Capture the cell that displays the provided text and extract its (x, y) central coordinate. 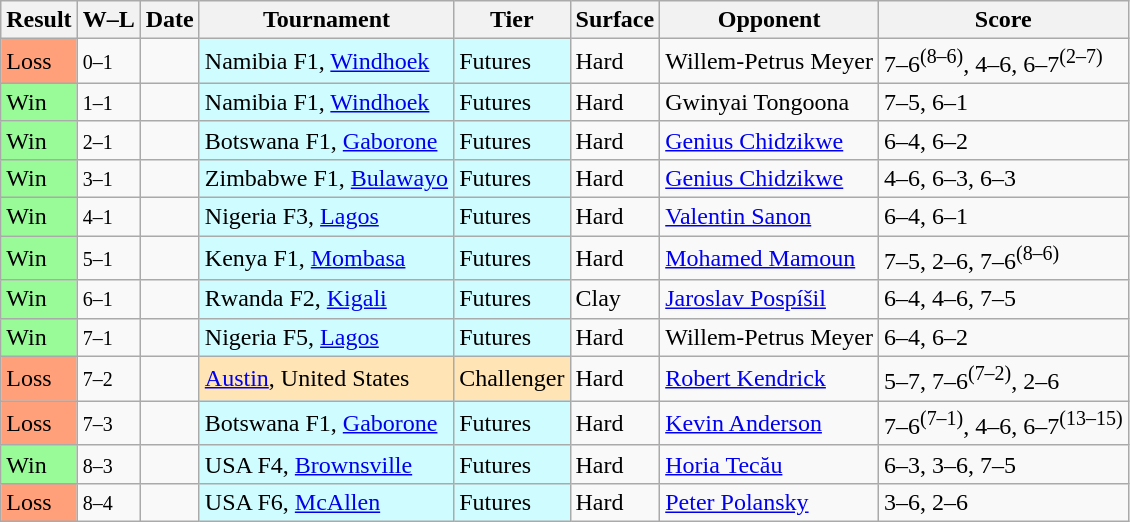
Challenger (512, 378)
7–1 (108, 337)
Clay (615, 299)
Jaroslav Pospíšil (770, 299)
6–1 (108, 299)
8–4 (108, 502)
Robert Kendrick (770, 378)
2–1 (108, 140)
W–L (108, 20)
Austin, United States (326, 378)
7–2 (108, 378)
Zimbabwe F1, Bulawayo (326, 178)
Tier (512, 20)
Date (170, 20)
4–1 (108, 217)
6–3, 3–6, 7–5 (1003, 464)
3–6, 2–6 (1003, 502)
Mohamed Mamoun (770, 258)
7–3 (108, 424)
7–6(8–6), 4–6, 6–7(2–7) (1003, 62)
Nigeria F5, Lagos (326, 337)
Surface (615, 20)
USA F4, Brownsville (326, 464)
7–6(7–1), 4–6, 6–7(13–15) (1003, 424)
6–4, 4–6, 7–5 (1003, 299)
7–5, 2–6, 7–6(8–6) (1003, 258)
Nigeria F3, Lagos (326, 217)
USA F6, McAllen (326, 502)
1–1 (108, 102)
Rwanda F2, Kigali (326, 299)
4–6, 6–3, 6–3 (1003, 178)
Opponent (770, 20)
Result (39, 20)
Valentin Sanon (770, 217)
8–3 (108, 464)
Kenya F1, Mombasa (326, 258)
6–4, 6–1 (1003, 217)
Horia Tecău (770, 464)
0–1 (108, 62)
Peter Polansky (770, 502)
Kevin Anderson (770, 424)
7–5, 6–1 (1003, 102)
Tournament (326, 20)
Score (1003, 20)
5–7, 7–6(7–2), 2–6 (1003, 378)
Gwinyai Tongoona (770, 102)
3–1 (108, 178)
5–1 (108, 258)
